Return the [x, y] coordinate for the center point of the cell that contains the specified text.  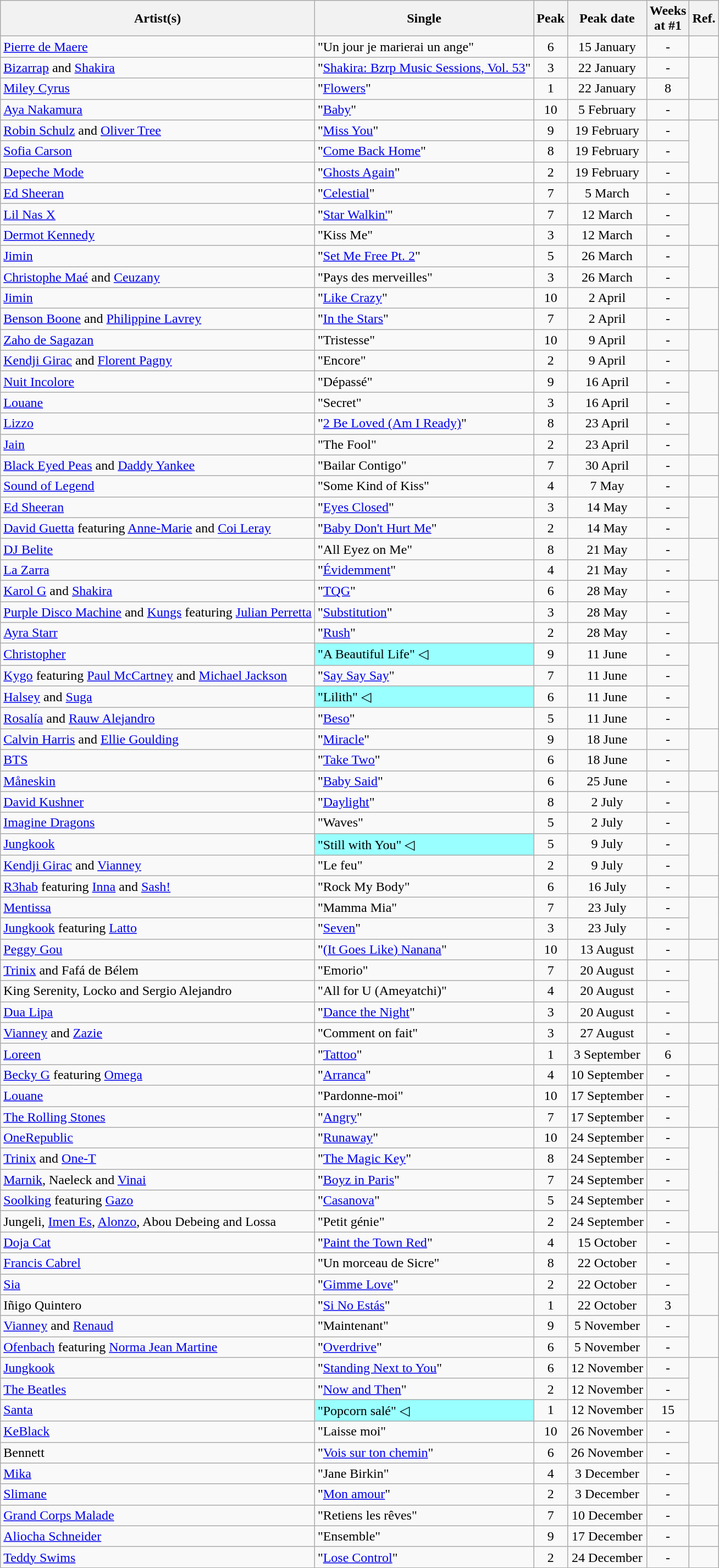
Marnik, Naeleck and Vinai [158, 1180]
"Baby Said" [424, 781]
"Emorio" [424, 970]
"Runaway" [424, 1138]
"Now and Then" [424, 1389]
Jungeli, Imen Es, Alonzo, Abou Debeing and Lossa [158, 1222]
"Retiens les rêves" [424, 1515]
Kendji Girac and Vianney [158, 866]
Ref. [704, 19]
Benson Boone and Philippine Lavrey [158, 319]
Måneskin [158, 781]
"Baby" [424, 109]
"The Fool" [424, 444]
Francis Cabrel [158, 1263]
Sofia Carson [158, 151]
"Dépassé" [424, 382]
"Bailar Contigo" [424, 465]
Rosalía and Rauw Alejandro [158, 718]
"Kiss Me" [424, 235]
"(It Goes Like) Nanana" [424, 949]
"Miracle" [424, 739]
Robin Schulz and Oliver Tree [158, 130]
Peggy Gou [158, 949]
Trinix and Fafá de Bélem [158, 970]
Aliocha Schneider [158, 1536]
"Popcorn salé" ◁ [424, 1410]
"Eyes Closed" [424, 507]
Halsey and Suga [158, 697]
"Angry" [424, 1117]
5 March [607, 193]
"Miss You" [424, 130]
"All Eyez on Me" [424, 549]
David Kushner [158, 802]
"Lilith" ◁ [424, 697]
"Take Two" [424, 760]
"Gimme Love" [424, 1284]
"Boyz in Paris" [424, 1180]
Aya Nakamura [158, 109]
Dua Lipa [158, 1012]
Lizzo [158, 423]
24 December [607, 1557]
Bizarrap and Shakira [158, 68]
"Maintenant" [424, 1326]
King Serenity, Locko and Sergio Alejandro [158, 991]
"A Beautiful Life" ◁ [424, 654]
Bennett [158, 1453]
Peak [551, 19]
"Lose Control" [424, 1557]
Nuit Incolore [158, 382]
"Si No Estás" [424, 1305]
"Some Kind of Kiss" [424, 486]
25 June [607, 781]
"Baby Don't Hurt Me" [424, 528]
Iñigo Quintero [158, 1305]
"Set Me Free Pt. 2" [424, 256]
Trinix and One-T [158, 1159]
Vianney and Zazie [158, 1033]
Grand Corps Malade [158, 1515]
Santa [158, 1410]
"Come Back Home" [424, 151]
Artist(s) [158, 19]
"All for U (Ameyatchi)" [424, 991]
Lil Nas X [158, 214]
Dermot Kennedy [158, 235]
Miley Cyrus [158, 89]
Doja Cat [158, 1242]
"Beso" [424, 718]
The Rolling Stones [158, 1117]
"Like Crazy" [424, 298]
"Seven" [424, 928]
17 December [607, 1536]
Christopher [158, 654]
"Comment on fait" [424, 1033]
Becky G featuring Omega [158, 1075]
15 [668, 1410]
Kendji Girac and Florent Pagny [158, 361]
Jain [158, 444]
Christophe Maé and Ceuzany [158, 277]
"Rush" [424, 633]
"Vois sur ton chemin" [424, 1453]
"Celestial" [424, 193]
"Ghosts Again" [424, 172]
"Paint the Town Red" [424, 1242]
La Zarra [158, 570]
Ofenbach featuring Norma Jean Martine [158, 1347]
Single [424, 19]
"Le feu" [424, 866]
Sound of Legend [158, 486]
Zaho de Sagazan [158, 340]
"In the Stars" [424, 319]
KeBlack [158, 1432]
Black Eyed Peas and Daddy Yankee [158, 465]
"Say Say Say" [424, 675]
Kygo featuring Paul McCartney and Michael Jackson [158, 675]
"2 Be Loved (Am I Ready)" [424, 423]
"Ensemble" [424, 1536]
10 September [607, 1075]
Imagine Dragons [158, 823]
"Tattoo" [424, 1054]
15 January [607, 47]
"Pays des merveilles" [424, 277]
R3hab featuring Inna and Sash! [158, 887]
30 April [607, 465]
Vianney and Renaud [158, 1326]
The Beatles [158, 1389]
"The Magic Key" [424, 1159]
Pierre de Maere [158, 47]
"Mamma Mia" [424, 907]
Depeche Mode [158, 172]
27 August [607, 1033]
David Guetta featuring Anne-Marie and Coi Leray [158, 528]
"Petit génie" [424, 1222]
Purple Disco Machine and Kungs featuring Julian Perretta [158, 612]
"Shakira: Bzrp Music Sessions, Vol. 53" [424, 68]
"Star Walkin'" [424, 214]
Calvin Harris and Ellie Goulding [158, 739]
15 October [607, 1242]
3 September [607, 1054]
"Laisse moi" [424, 1432]
13 August [607, 949]
Slimane [158, 1494]
"Un jour je marierai un ange" [424, 47]
"Tristesse" [424, 340]
Loreen [158, 1054]
16 July [607, 887]
Ayra Starr [158, 633]
"Secret" [424, 403]
"Rock My Body" [424, 887]
"Un morceau de Sicre" [424, 1263]
Weeksat #1 [668, 19]
"Évidemment" [424, 570]
Jungkook featuring Latto [158, 928]
"Still with You" ◁ [424, 844]
"Jane Birkin" [424, 1473]
Sia [158, 1284]
"Arranca" [424, 1075]
"Overdrive" [424, 1347]
Karol G and Shakira [158, 591]
BTS [158, 760]
"Flowers" [424, 89]
Mika [158, 1473]
"Waves" [424, 823]
"Pardonne-moi" [424, 1096]
"Mon amour" [424, 1494]
Teddy Swims [158, 1557]
DJ Belite [158, 549]
"TQG" [424, 591]
OneRepublic [158, 1138]
Mentissa [158, 907]
Peak date [607, 19]
7 May [607, 486]
10 December [607, 1515]
5 February [607, 109]
"Substitution" [424, 612]
"Daylight" [424, 802]
"Dance the Night" [424, 1012]
"Casanova" [424, 1201]
"Encore" [424, 361]
Soolking featuring Gazo [158, 1201]
"Standing Next to You" [424, 1368]
